Search for the cell housing the specified text and yield its [x, y] center coordinate. 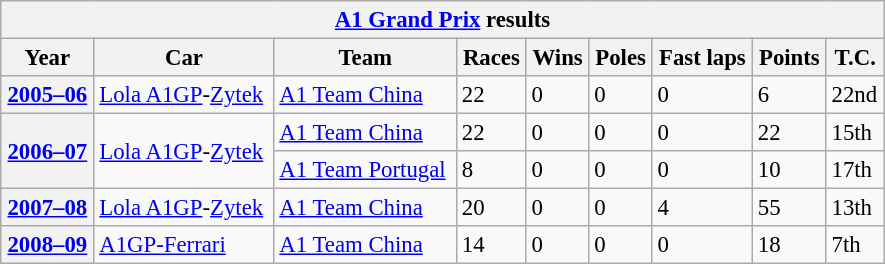
10 [790, 170]
A1GP-Ferrari [184, 245]
22nd [855, 95]
T.C. [855, 58]
A1 Team Portugal [366, 170]
Team [366, 58]
Poles [620, 58]
17th [855, 170]
Car [184, 58]
A1 Grand Prix results [443, 20]
2008–09 [48, 245]
18 [790, 245]
14 [492, 245]
Wins [558, 58]
Points [790, 58]
4 [702, 208]
2007–08 [48, 208]
2005–06 [48, 95]
Year [48, 58]
Fast laps [702, 58]
20 [492, 208]
13th [855, 208]
55 [790, 208]
7th [855, 245]
Races [492, 58]
6 [790, 95]
8 [492, 170]
2006–07 [48, 152]
15th [855, 133]
